Determine the (x, y) coordinate at the center of the cell enclosing the given text.  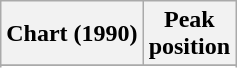
Peakposition (189, 34)
Chart (1990) (72, 34)
